Identify which cell holds the provided text, then report its (x, y) central coordinate. 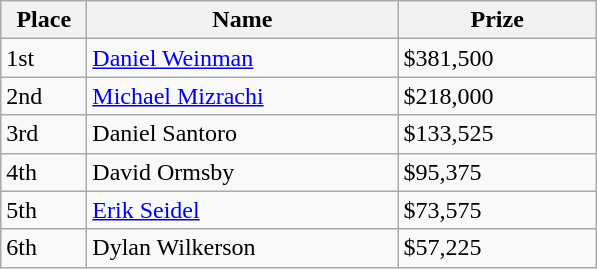
Erik Seidel (242, 210)
$57,225 (498, 248)
$133,525 (498, 134)
4th (44, 172)
Dylan Wilkerson (242, 248)
Michael Mizrachi (242, 96)
Prize (498, 20)
Place (44, 20)
2nd (44, 96)
Daniel Weinman (242, 58)
$381,500 (498, 58)
6th (44, 248)
3rd (44, 134)
David Ormsby (242, 172)
$218,000 (498, 96)
Name (242, 20)
$95,375 (498, 172)
$73,575 (498, 210)
Daniel Santoro (242, 134)
5th (44, 210)
1st (44, 58)
